For the text-containing cell, return its midpoint in [X, Y] coordinate format. 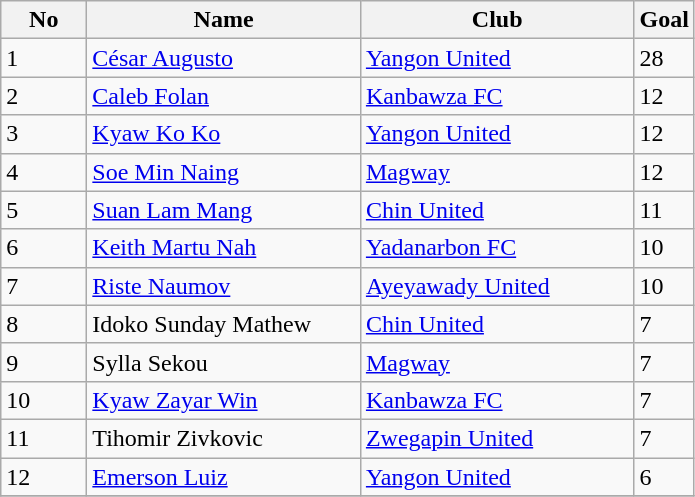
1 [44, 58]
Riste Naumov [224, 286]
No [44, 20]
4 [44, 172]
César Augusto [224, 58]
Idoko Sunday Mathew [224, 324]
Caleb Folan [224, 96]
Yadanarbon FC [497, 248]
Tihomir Zivkovic [224, 438]
Kyaw Ko Ko [224, 134]
Keith Martu Nah [224, 248]
Emerson Luiz [224, 477]
Soe Min Naing [224, 172]
3 [44, 134]
Suan Lam Mang [224, 210]
Name [224, 20]
2 [44, 96]
9 [44, 362]
Club [497, 20]
Kyaw Zayar Win [224, 400]
Goal [664, 20]
5 [44, 210]
Sylla Sekou [224, 362]
Ayeyawady United [497, 286]
28 [664, 58]
Zwegapin United [497, 438]
8 [44, 324]
